Pinpoint the cell where the given text exists, returning its (X, Y) midpoint coordinate. 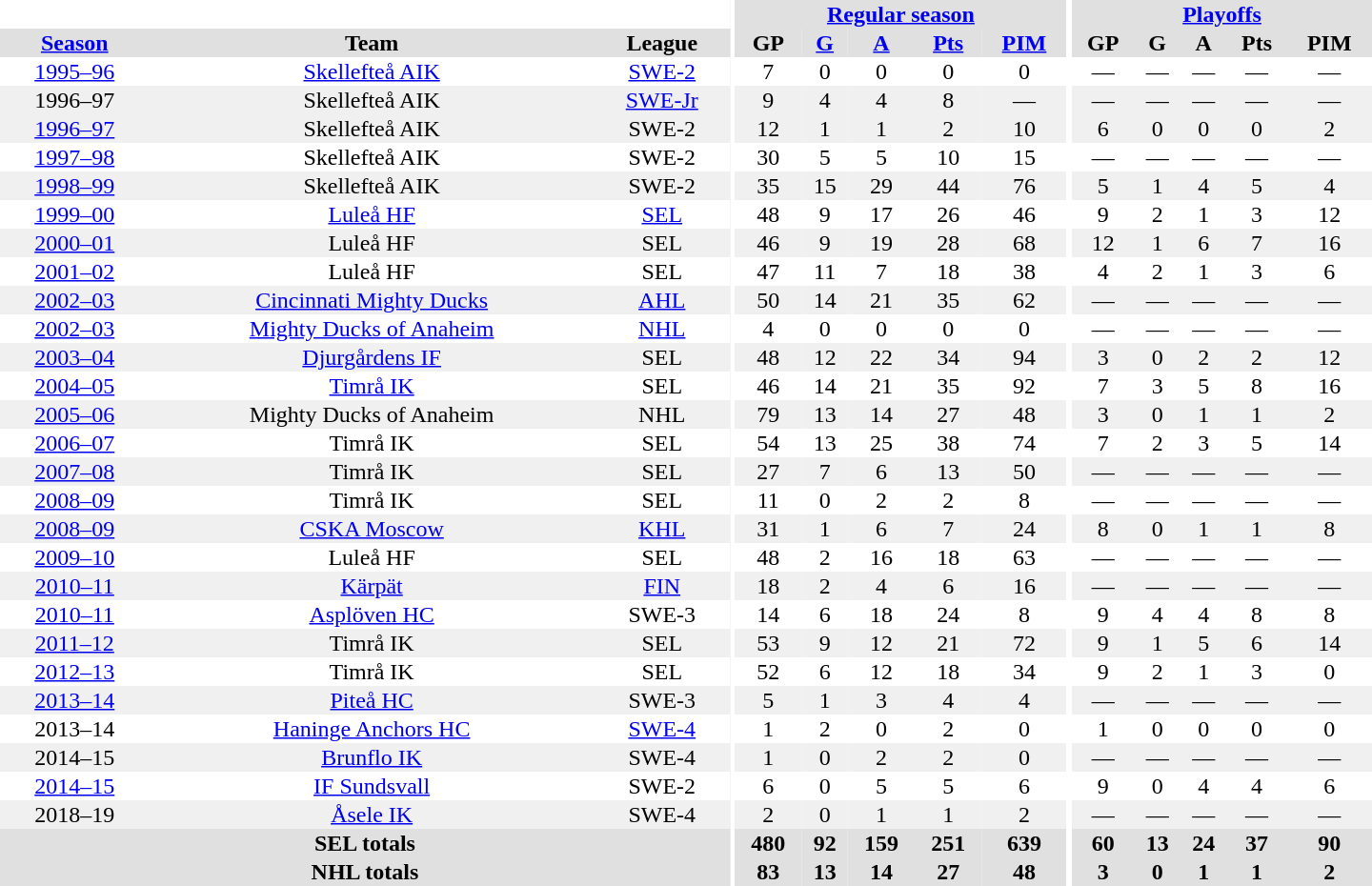
Regular season (900, 14)
2004–05 (74, 386)
251 (948, 843)
25 (881, 443)
CSKA Moscow (372, 529)
79 (768, 414)
159 (881, 843)
2001–02 (74, 272)
AHL (662, 300)
2011–12 (74, 643)
47 (768, 272)
19 (881, 243)
FIN (662, 586)
74 (1023, 443)
2018–19 (74, 815)
Team (372, 43)
29 (881, 186)
2005–06 (74, 414)
Playoffs (1221, 14)
1997–98 (74, 157)
League (662, 43)
17 (881, 214)
94 (1023, 357)
90 (1329, 843)
63 (1023, 557)
Haninge Anchors HC (372, 729)
IF Sundsvall (372, 786)
2009–10 (74, 557)
54 (768, 443)
Åsele IK (372, 815)
1995–96 (74, 71)
22 (881, 357)
2003–04 (74, 357)
1998–99 (74, 186)
Kärpät (372, 586)
Brunflo IK (372, 757)
62 (1023, 300)
2012–13 (74, 672)
52 (768, 672)
2007–08 (74, 472)
26 (948, 214)
KHL (662, 529)
SEL totals (365, 843)
Cincinnati Mighty Ducks (372, 300)
Asplöven HC (372, 614)
37 (1258, 843)
Piteå HC (372, 700)
28 (948, 243)
60 (1103, 843)
2000–01 (74, 243)
Djurgårdens IF (372, 357)
NHL totals (365, 872)
1999–00 (74, 214)
639 (1023, 843)
44 (948, 186)
76 (1023, 186)
68 (1023, 243)
30 (768, 157)
2006–07 (74, 443)
SWE-Jr (662, 100)
53 (768, 643)
31 (768, 529)
83 (768, 872)
72 (1023, 643)
Season (74, 43)
480 (768, 843)
